Find where the given text appears and provide that cell's center as [x, y] coordinate. 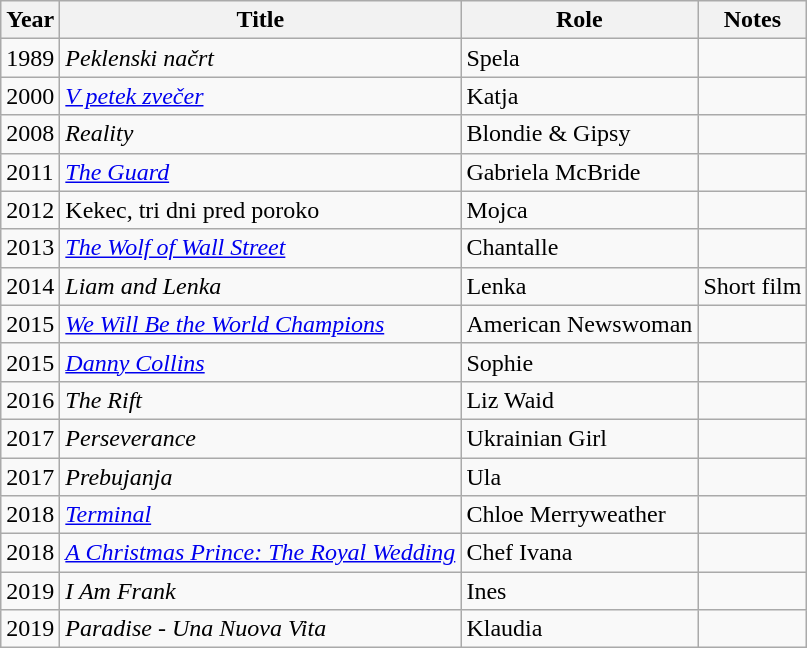
Chantalle [580, 248]
The Wolf of Wall Street [260, 248]
Klaudia [580, 629]
Perseverance [260, 438]
We Will Be the World Champions [260, 324]
2012 [30, 210]
The Guard [260, 172]
Paradise - Una Nuova Vita [260, 629]
Sophie [580, 362]
Katja [580, 96]
2014 [30, 286]
Role [580, 20]
Lenka [580, 286]
2008 [30, 134]
Blondie & Gipsy [580, 134]
Notes [752, 20]
2013 [30, 248]
V petek zvečer [260, 96]
Liam and Lenka [260, 286]
Ula [580, 477]
Short film [752, 286]
Mojca [580, 210]
A Christmas Prince: The Royal Wedding [260, 553]
Peklenski načrt [260, 58]
Spela [580, 58]
2000 [30, 96]
Kekec, tri dni pred poroko [260, 210]
I Am Frank [260, 591]
Year [30, 20]
American Newswoman [580, 324]
Prebujanja [260, 477]
1989 [30, 58]
Chef Ivana [580, 553]
2016 [30, 400]
Danny Collins [260, 362]
The Rift [260, 400]
Liz Waid [580, 400]
Reality [260, 134]
Title [260, 20]
Terminal [260, 515]
2011 [30, 172]
Ukrainian Girl [580, 438]
Ines [580, 591]
Chloe Merryweather [580, 515]
Gabriela McBride [580, 172]
